Identify which cell holds the provided text, then report its (X, Y) central coordinate. 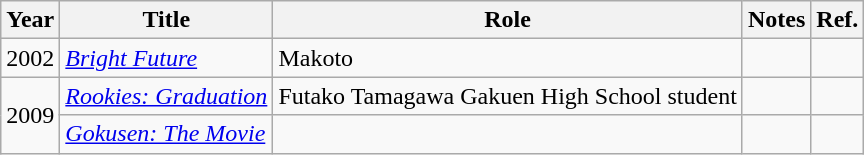
2002 (30, 58)
Title (166, 20)
Ref. (838, 20)
Gokusen: The Movie (166, 134)
Makoto (508, 58)
Notes (776, 20)
Role (508, 20)
Futako Tamagawa Gakuen High School student (508, 96)
Year (30, 20)
Bright Future (166, 58)
Rookies: Graduation (166, 96)
2009 (30, 115)
